Determine the (x, y) coordinate at the center of the cell enclosing the given text.  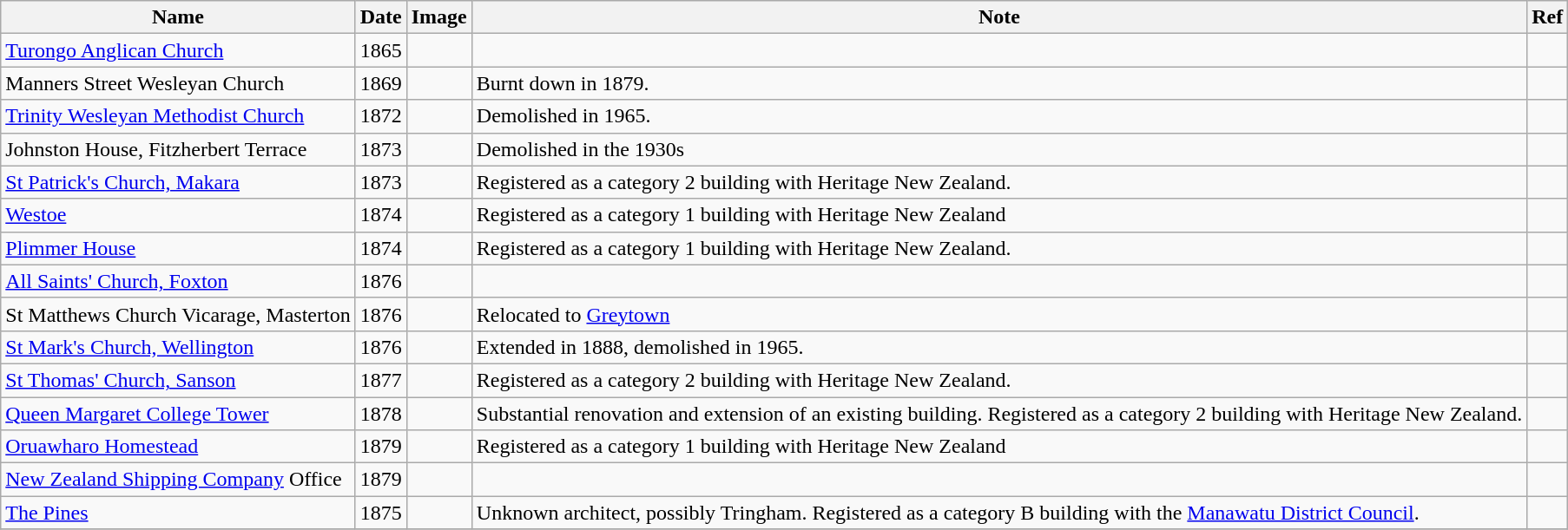
St Patrick's Church, Makara (178, 182)
Demolished in 1965. (998, 116)
Johnston House, Fitzherbert Terrace (178, 149)
All Saints' Church, Foxton (178, 281)
1872 (380, 116)
Westoe (178, 215)
Extended in 1888, demolished in 1965. (998, 347)
1877 (380, 380)
Image (439, 17)
St Thomas' Church, Sanson (178, 380)
Plimmer House (178, 248)
St Mark's Church, Wellington (178, 347)
New Zealand Shipping Company Office (178, 480)
Demolished in the 1930s (998, 149)
Registered as a category 1 building with Heritage New Zealand. (998, 248)
Turongo Anglican Church (178, 50)
Queen Margaret College Tower (178, 414)
Substantial renovation and extension of an existing building. Registered as a category 2 building with Heritage New Zealand. (998, 414)
Unknown architect, possibly Tringham. Registered as a category B building with the Manawatu District Council. (998, 513)
1865 (380, 50)
Burnt down in 1879. (998, 83)
Date (380, 17)
Trinity Wesleyan Methodist Church (178, 116)
Name (178, 17)
1878 (380, 414)
St Matthews Church Vicarage, Masterton (178, 314)
Relocated to Greytown (998, 314)
Note (998, 17)
The Pines (178, 513)
Oruawharo Homestead (178, 447)
Ref (1547, 17)
1875 (380, 513)
1869 (380, 83)
Manners Street Wesleyan Church (178, 83)
